Locate the cell with the specified text and output its (X, Y) center coordinate. 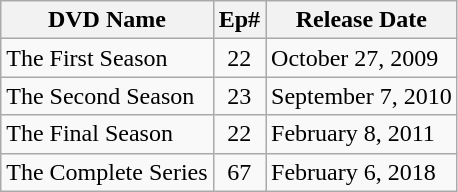
23 (239, 96)
February 6, 2018 (362, 172)
67 (239, 172)
September 7, 2010 (362, 96)
DVD Name (107, 20)
October 27, 2009 (362, 58)
Release Date (362, 20)
Ep# (239, 20)
The Complete Series (107, 172)
The Final Season (107, 134)
February 8, 2011 (362, 134)
The Second Season (107, 96)
The First Season (107, 58)
